Scan for the cell matching the given text and deliver its [x, y] coordinate at center. 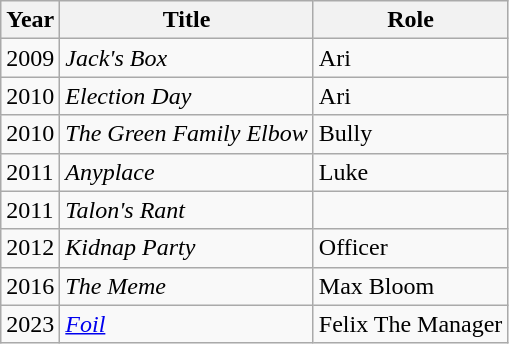
2016 [30, 286]
Officer [410, 248]
Role [410, 20]
2023 [30, 324]
Year [30, 20]
Talon's Rant [186, 210]
Anyplace [186, 172]
Kidnap Party [186, 248]
Election Day [186, 96]
Felix The Manager [410, 324]
Foil [186, 324]
The Meme [186, 286]
Jack's Box [186, 58]
2009 [30, 58]
The Green Family Elbow [186, 134]
Bully [410, 134]
Max Bloom [410, 286]
Title [186, 20]
2012 [30, 248]
Luke [410, 172]
